Extract the [x, y] coordinate from the center of the cell holding the provided text.  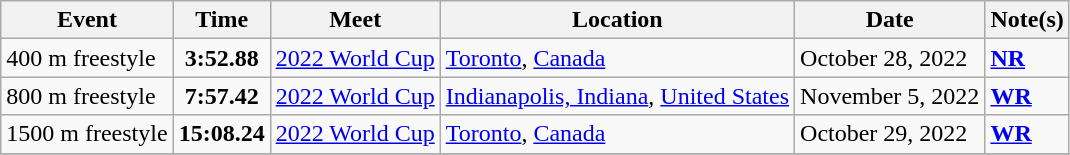
Location [617, 20]
NR [1027, 58]
3:52.88 [222, 58]
15:08.24 [222, 134]
400 m freestyle [87, 58]
1500 m freestyle [87, 134]
October 28, 2022 [890, 58]
800 m freestyle [87, 96]
Indianapolis, Indiana, United States [617, 96]
Time [222, 20]
Note(s) [1027, 20]
Event [87, 20]
7:57.42 [222, 96]
Date [890, 20]
October 29, 2022 [890, 134]
November 5, 2022 [890, 96]
Meet [355, 20]
